Return [X, Y] of the center of cell containing provided text 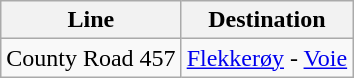
County Road 457 [91, 58]
Flekkerøy - Voie [267, 58]
Destination [267, 20]
Line [91, 20]
